Find where the given text appears and provide that cell's center as (x, y) coordinate. 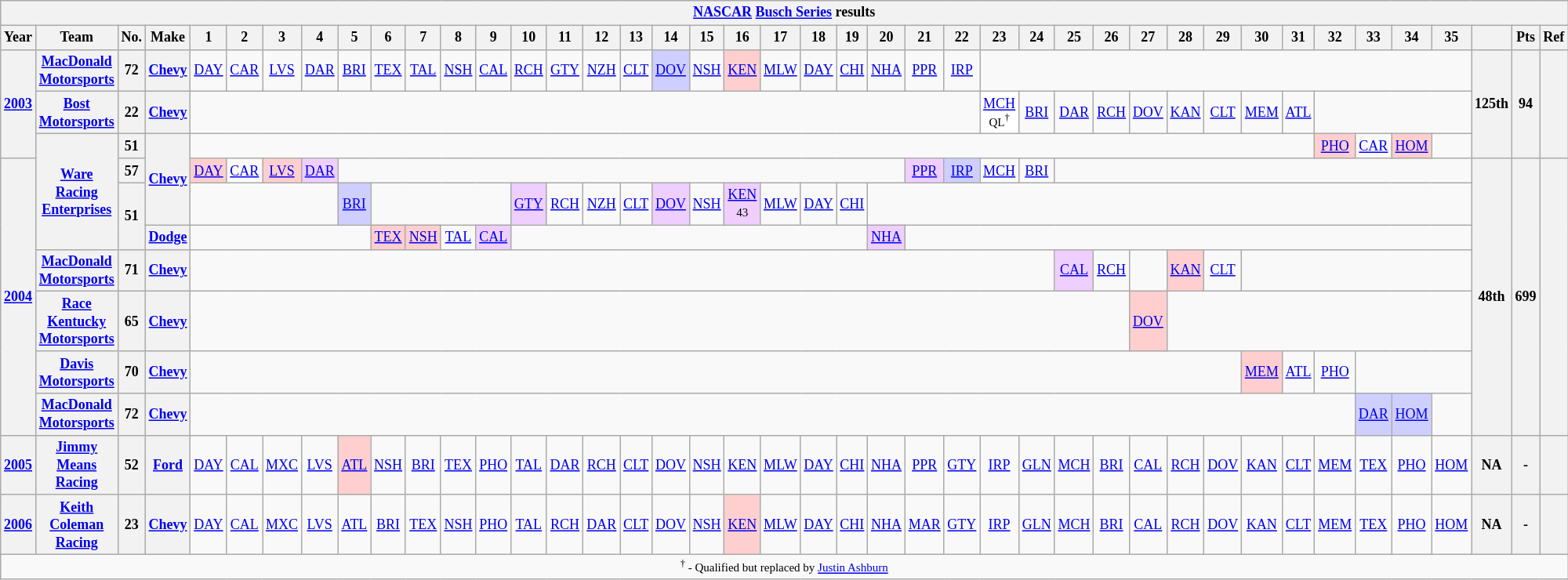
Year (19, 38)
KEN43 (742, 204)
Ford (168, 465)
2003 (19, 103)
34 (1411, 38)
Bost Motorsports (77, 113)
12 (602, 38)
699 (1526, 296)
48th (1492, 296)
29 (1223, 38)
27 (1148, 38)
No. (132, 38)
Jimmy Means Racing (77, 465)
19 (852, 38)
25 (1074, 38)
33 (1374, 38)
30 (1261, 38)
Ware Racing Enterprises (77, 191)
32 (1335, 38)
Keith Coleman Racing (77, 524)
70 (132, 372)
1 (209, 38)
2 (245, 38)
13 (637, 38)
Team (77, 38)
9 (494, 38)
94 (1526, 103)
MAR (924, 524)
15 (707, 38)
4 (320, 38)
24 (1036, 38)
† - Qualified but replaced by Justin Ashburn (784, 567)
6 (389, 38)
5 (354, 38)
NASCAR Busch Series results (784, 13)
35 (1452, 38)
21 (924, 38)
31 (1298, 38)
8 (458, 38)
14 (671, 38)
Pts (1526, 38)
26 (1112, 38)
7 (423, 38)
71 (132, 270)
2006 (19, 524)
65 (132, 321)
Dodge (168, 237)
20 (887, 38)
Davis Motorsports (77, 372)
17 (781, 38)
Ref (1554, 38)
Race Kentucky Motorsports (77, 321)
18 (818, 38)
11 (564, 38)
52 (132, 465)
57 (132, 171)
10 (528, 38)
28 (1185, 38)
16 (742, 38)
2004 (19, 296)
3 (282, 38)
2005 (19, 465)
125th (1492, 103)
Make (168, 38)
MCHQL† (1000, 113)
